Output the [X, Y] coordinate of the center of the cell containing the given text.  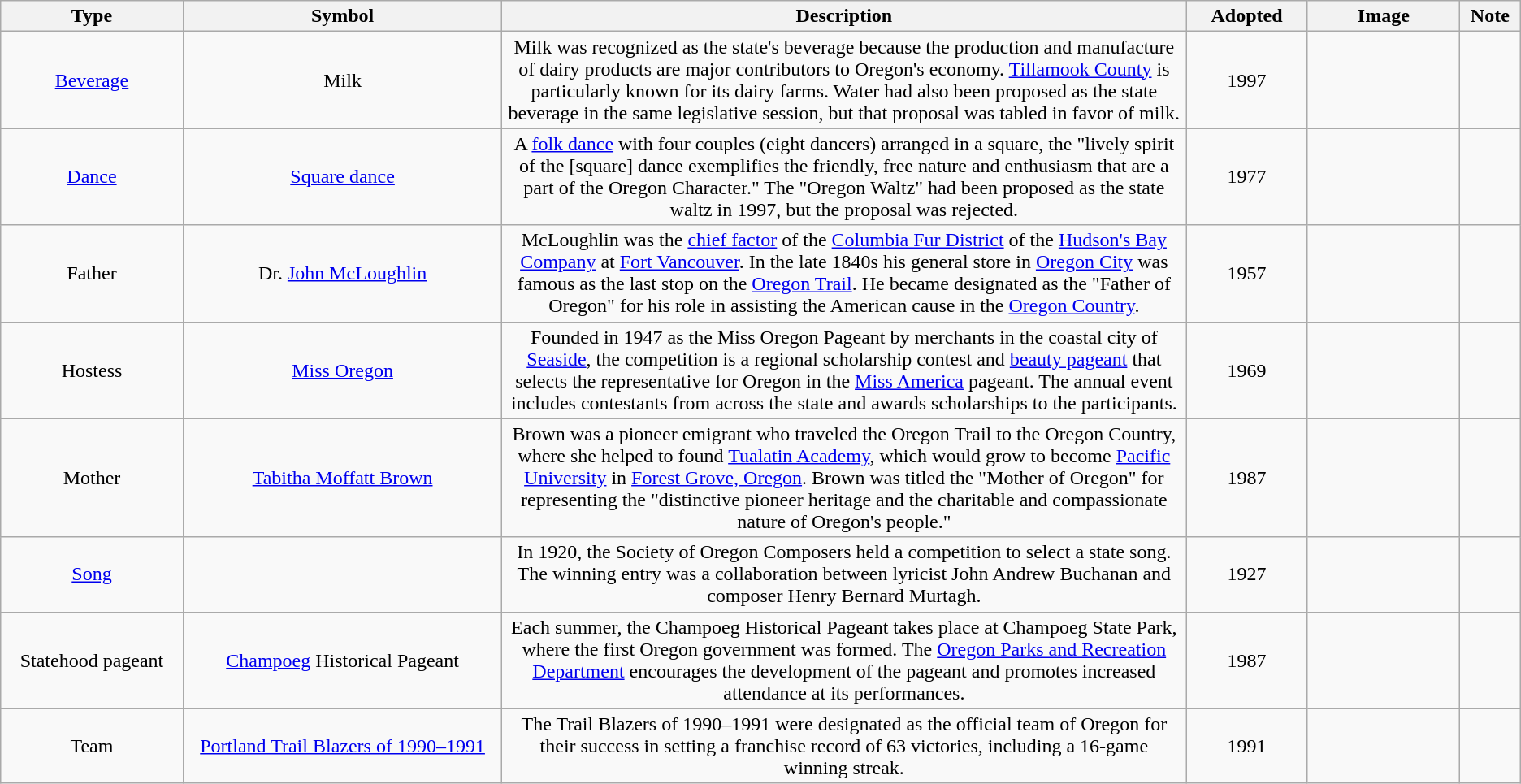
Team [92, 746]
Champoeg Historical Pageant [343, 660]
1997 [1247, 80]
Dr. John McLoughlin [343, 273]
Symbol [343, 16]
Statehood pageant [92, 660]
Hostess [92, 370]
1927 [1247, 574]
1957 [1247, 273]
Tabitha Moffatt Brown [343, 478]
Beverage [92, 80]
1969 [1247, 370]
Image [1383, 16]
Description [844, 16]
Milk [343, 80]
Father [92, 273]
Dance [92, 177]
Portland Trail Blazers of 1990–1991 [343, 746]
1991 [1247, 746]
Note [1490, 16]
Type [92, 16]
Adopted [1247, 16]
Miss Oregon [343, 370]
Square dance [343, 177]
Mother [92, 478]
Song [92, 574]
1977 [1247, 177]
